Output the (X, Y) coordinate of the center of the cell containing the given text.  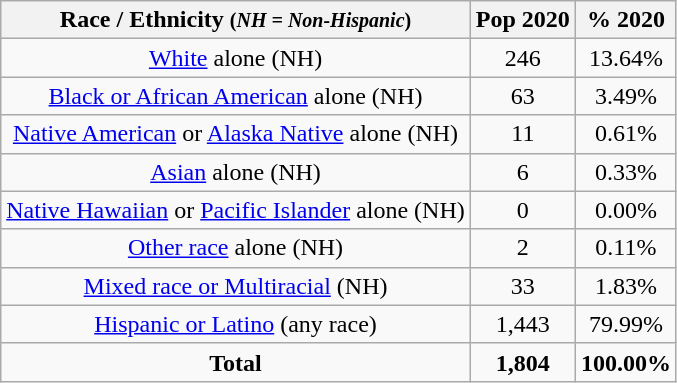
63 (522, 96)
White alone (NH) (236, 58)
11 (522, 134)
Race / Ethnicity (NH = Non-Hispanic) (236, 20)
1,443 (522, 324)
0 (522, 210)
Total (236, 362)
Hispanic or Latino (any race) (236, 324)
0.11% (626, 248)
6 (522, 172)
1,804 (522, 362)
0.61% (626, 134)
1.83% (626, 286)
% 2020 (626, 20)
246 (522, 58)
79.99% (626, 324)
Mixed race or Multiracial (NH) (236, 286)
13.64% (626, 58)
Pop 2020 (522, 20)
Native American or Alaska Native alone (NH) (236, 134)
0.00% (626, 210)
Native Hawaiian or Pacific Islander alone (NH) (236, 210)
Other race alone (NH) (236, 248)
3.49% (626, 96)
33 (522, 286)
2 (522, 248)
Black or African American alone (NH) (236, 96)
100.00% (626, 362)
Asian alone (NH) (236, 172)
0.33% (626, 172)
